Find where the given text appears and provide that cell's center as [X, Y] coordinate. 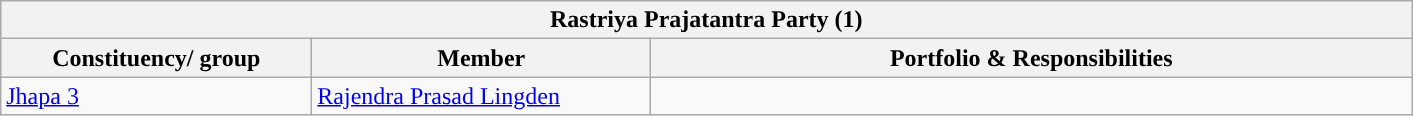
Rastriya Prajatantra Party (1) [706, 20]
Member [482, 58]
Constituency/ group [156, 58]
Jhapa 3 [156, 96]
Portfolio & Responsibilities [1032, 58]
Rajendra Prasad Lingden [482, 96]
